Output the [x, y] coordinate of the center of the cell containing the given text.  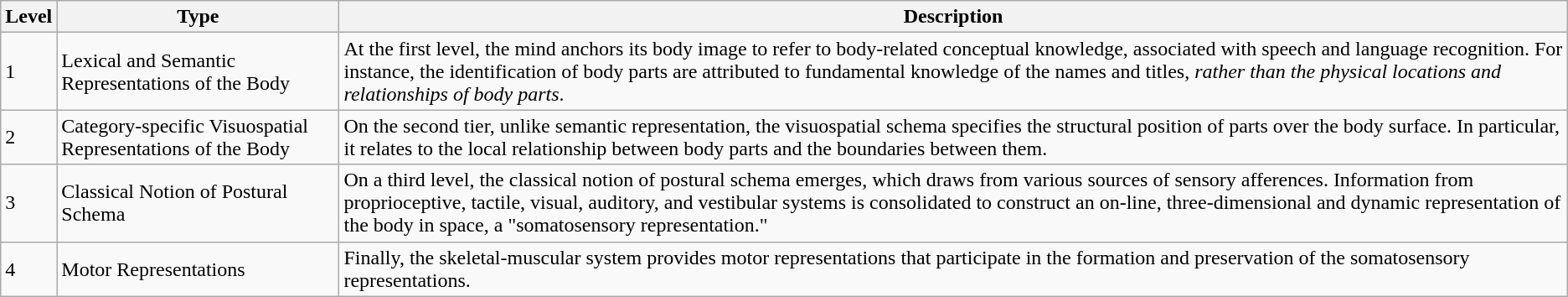
Type [198, 17]
3 [28, 203]
4 [28, 268]
Classical Notion of Postural Schema [198, 203]
Lexical and Semantic Representations of the Body [198, 71]
2 [28, 138]
Category-specific Visuospatial Representations of the Body [198, 138]
Motor Representations [198, 268]
Level [28, 17]
1 [28, 71]
Description [953, 17]
